Find where the given text appears and provide that cell's center as (X, Y) coordinate. 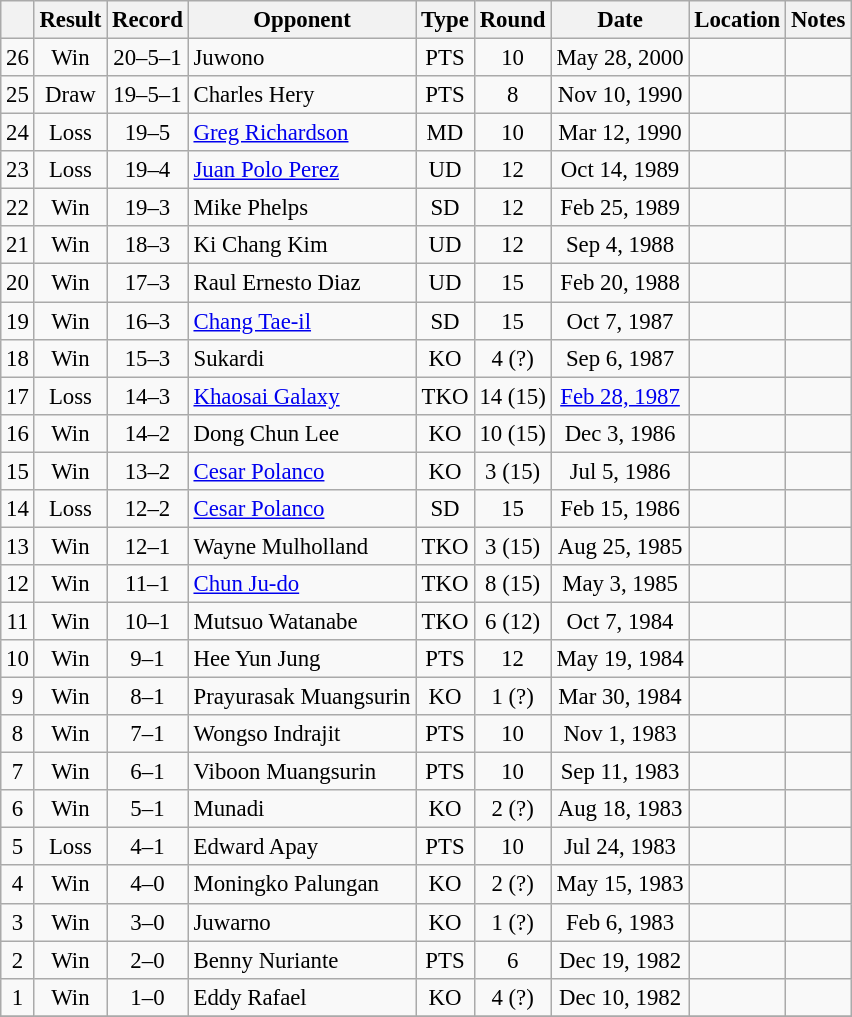
Hee Yun Jung (302, 659)
19–3 (148, 208)
19–5–1 (148, 95)
10 (15) (512, 433)
Date (620, 20)
22 (18, 208)
Opponent (302, 20)
18 (18, 358)
Dong Chun Lee (302, 433)
Mike Phelps (302, 208)
21 (18, 245)
5–1 (148, 809)
11 (18, 621)
Sep 4, 1988 (620, 245)
Khaosai Galaxy (302, 396)
Dec 19, 1982 (620, 960)
6–1 (148, 772)
Draw (70, 95)
Mutsuo Watanabe (302, 621)
May 15, 1983 (620, 885)
Eddy Rafael (302, 997)
Nov 1, 1983 (620, 734)
19 (18, 321)
Record (148, 20)
24 (18, 133)
18–3 (148, 245)
Jul 5, 1986 (620, 471)
May 3, 1985 (620, 584)
16–3 (148, 321)
Ki Chang Kim (302, 245)
4–0 (148, 885)
Mar 12, 1990 (620, 133)
8–1 (148, 697)
Prayurasak Muangsurin (302, 697)
Feb 15, 1986 (620, 509)
26 (18, 58)
11–1 (148, 584)
16 (18, 433)
4 (18, 885)
Notes (818, 20)
Dec 10, 1982 (620, 997)
19–5 (148, 133)
Oct 7, 1984 (620, 621)
Feb 6, 1983 (620, 922)
13–2 (148, 471)
Type (445, 20)
Viboon Muangsurin (302, 772)
May 28, 2000 (620, 58)
7 (18, 772)
May 19, 1984 (620, 659)
Feb 28, 1987 (620, 396)
20 (18, 283)
2 (18, 960)
Chang Tae-il (302, 321)
Feb 25, 1989 (620, 208)
8 (15) (512, 584)
20–5–1 (148, 58)
25 (18, 95)
2–0 (148, 960)
15–3 (148, 358)
Nov 10, 1990 (620, 95)
Munadi (302, 809)
12–2 (148, 509)
Sukardi (302, 358)
Mar 30, 1984 (620, 697)
Sep 11, 1983 (620, 772)
Jul 24, 1983 (620, 847)
14–3 (148, 396)
Round (512, 20)
17 (18, 396)
3 (18, 922)
7–1 (148, 734)
3–0 (148, 922)
Raul Ernesto Diaz (302, 283)
Moningko Palungan (302, 885)
19–4 (148, 170)
Oct 7, 1987 (620, 321)
10–1 (148, 621)
Juan Polo Perez (302, 170)
14 (18, 509)
1 (18, 997)
Edward Apay (302, 847)
Dec 3, 1986 (620, 433)
6 (12) (512, 621)
4–1 (148, 847)
Oct 14, 1989 (620, 170)
Juwono (302, 58)
14 (15) (512, 396)
Wongso Indrajit (302, 734)
1–0 (148, 997)
Result (70, 20)
Location (738, 20)
5 (18, 847)
9 (18, 697)
12–1 (148, 546)
Feb 20, 1988 (620, 283)
23 (18, 170)
Chun Ju-do (302, 584)
Aug 25, 1985 (620, 546)
Juwarno (302, 922)
Aug 18, 1983 (620, 809)
13 (18, 546)
17–3 (148, 283)
Benny Nuriante (302, 960)
Wayne Mulholland (302, 546)
14–2 (148, 433)
9–1 (148, 659)
MD (445, 133)
Greg Richardson (302, 133)
Charles Hery (302, 95)
Sep 6, 1987 (620, 358)
